Output the (X, Y) coordinate of the center of the cell containing the given text.  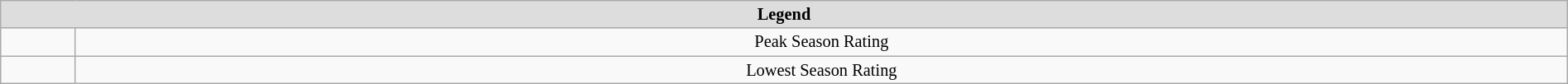
Legend (784, 14)
Lowest Season Rating (821, 70)
Peak Season Rating (821, 42)
